Find where the given text appears and provide that cell's center as [X, Y] coordinate. 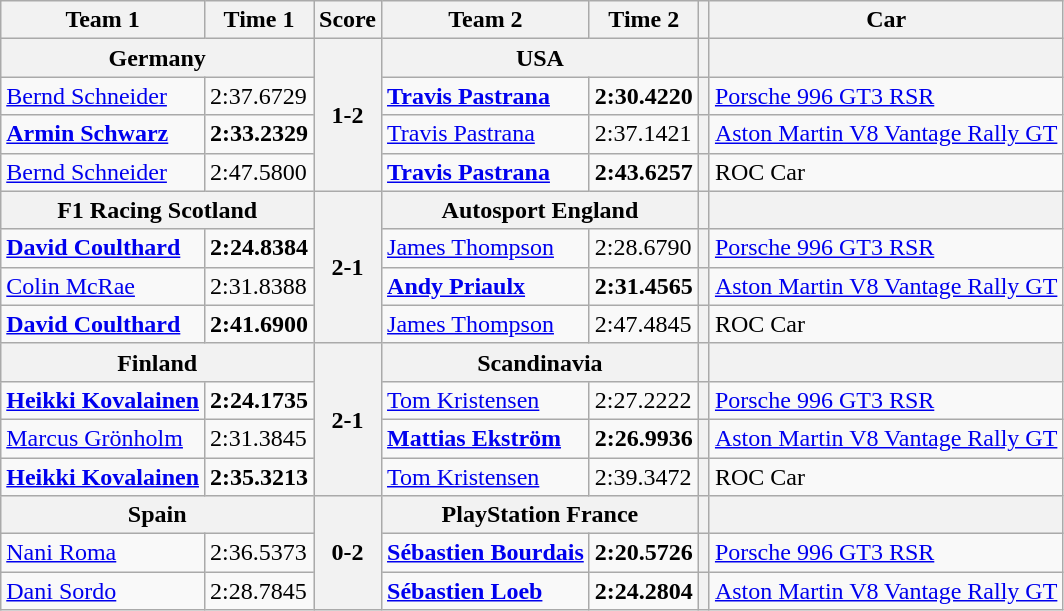
Colin McRae [103, 286]
2:33.2329 [260, 134]
2:20.5726 [644, 553]
Andy Priaulx [486, 286]
Sébastien Loeb [486, 591]
Team 2 [486, 20]
2:31.3845 [260, 438]
Car [886, 20]
2:28.6790 [644, 248]
2:31.8388 [260, 286]
2:24.1735 [260, 400]
2:39.3472 [644, 477]
Nani Roma [103, 553]
PlayStation France [540, 515]
USA [540, 58]
Armin Schwarz [103, 134]
Marcus Grönholm [103, 438]
2:37.6729 [260, 96]
Mattias Ekström [486, 438]
2:47.5800 [260, 172]
Dani Sordo [103, 591]
2:47.4845 [644, 324]
2:36.5373 [260, 553]
Time 1 [260, 20]
2:24.8384 [260, 248]
Germany [158, 58]
Score [348, 20]
2:37.1421 [644, 134]
Scandinavia [540, 362]
1-2 [348, 115]
Finland [158, 362]
2:41.6900 [260, 324]
2:31.4565 [644, 286]
2:24.2804 [644, 591]
2:35.3213 [260, 477]
2:43.6257 [644, 172]
Sébastien Bourdais [486, 553]
Team 1 [103, 20]
2:28.7845 [260, 591]
Time 2 [644, 20]
2:26.9936 [644, 438]
2:27.2222 [644, 400]
0-2 [348, 553]
2:30.4220 [644, 96]
F1 Racing Scotland [158, 210]
Autosport England [540, 210]
Spain [158, 515]
